Locate the cell with the specified text and output its [x, y] center coordinate. 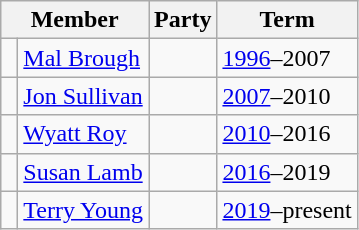
Term [287, 20]
2010–2016 [287, 134]
Susan Lamb [84, 172]
Terry Young [84, 210]
2016–2019 [287, 172]
2019–present [287, 210]
Party [183, 20]
Mal Brough [84, 58]
Wyatt Roy [84, 134]
2007–2010 [287, 96]
Member [75, 20]
Jon Sullivan [84, 96]
1996–2007 [287, 58]
